Extract the (X, Y) coordinate from the center of the cell holding the provided text.  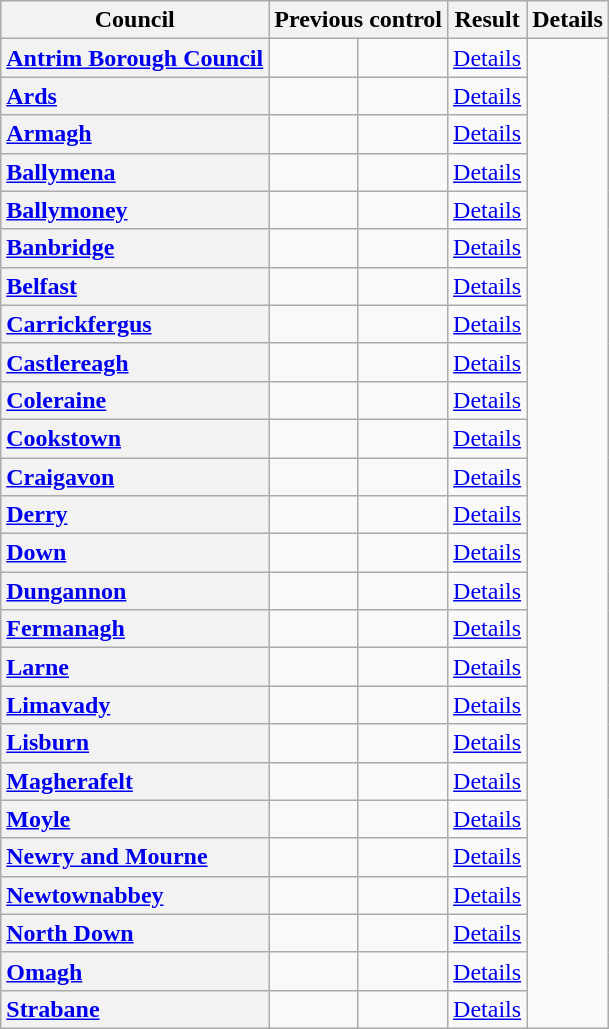
Dungannon (135, 591)
Belfast (135, 286)
Armagh (135, 134)
Carrickfergus (135, 324)
Moyle (135, 819)
Fermanagh (135, 629)
Ballymena (135, 172)
North Down (135, 933)
Strabane (135, 1009)
Larne (135, 667)
Newtownabbey (135, 895)
Craigavon (135, 477)
Castlereagh (135, 362)
Council (135, 20)
Antrim Borough Council (135, 58)
Omagh (135, 971)
Down (135, 553)
Ards (135, 96)
Banbridge (135, 248)
Limavady (135, 705)
Result (488, 20)
Newry and Mourne (135, 857)
Cookstown (135, 438)
Coleraine (135, 400)
Derry (135, 515)
Previous control (358, 20)
Lisburn (135, 743)
Ballymoney (135, 210)
Magherafelt (135, 781)
